Capture the cell that displays the provided text and extract its [X, Y] central coordinate. 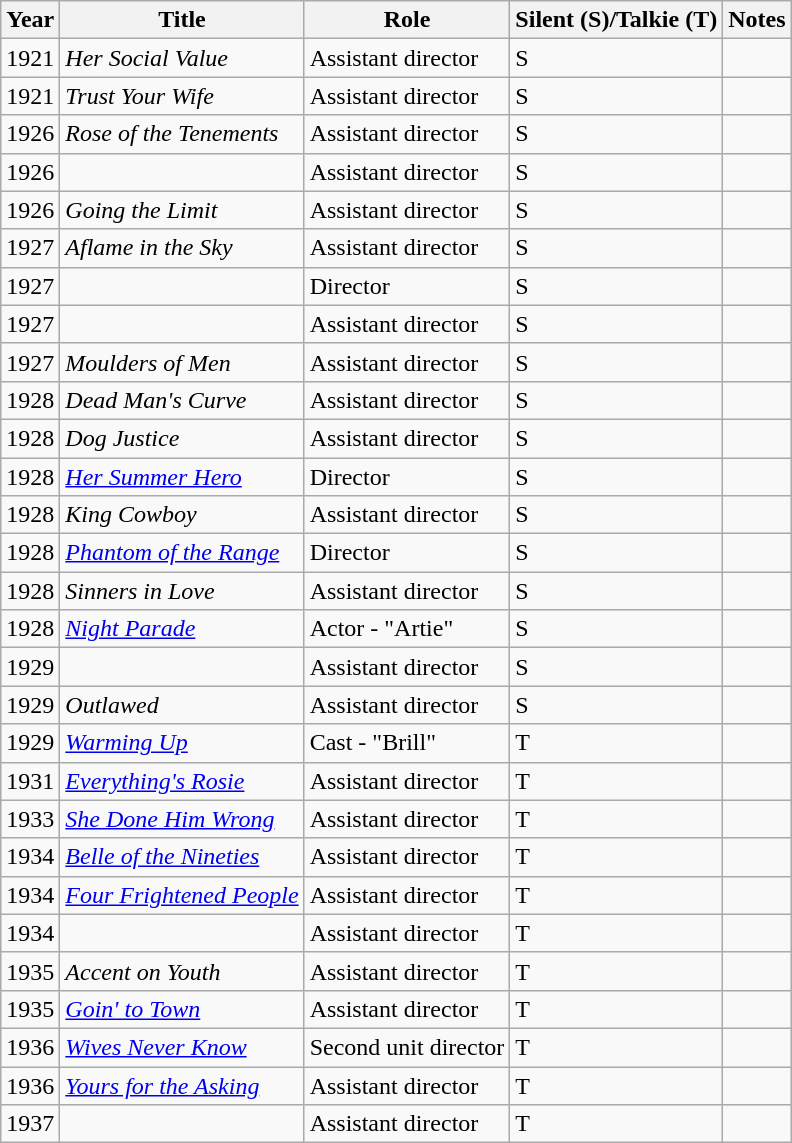
Silent (S)/Talkie (T) [616, 20]
Phantom of the Range [182, 553]
Trust Your Wife [182, 96]
1937 [30, 1124]
Belle of the Nineties [182, 857]
Her Summer Hero [182, 477]
Title [182, 20]
She Done Him Wrong [182, 819]
1933 [30, 819]
Wives Never Know [182, 1047]
Sinners in Love [182, 591]
1931 [30, 781]
Yours for the Asking [182, 1085]
Four Frightened People [182, 895]
Going the Limit [182, 210]
Warming Up [182, 743]
Her Social Value [182, 58]
Night Parade [182, 629]
Aflame in the Sky [182, 248]
Everything's Rosie [182, 781]
Actor - "Artie" [407, 629]
Dog Justice [182, 438]
Moulders of Men [182, 362]
Second unit director [407, 1047]
Year [30, 20]
Dead Man's Curve [182, 400]
Accent on Youth [182, 971]
Rose of the Tenements [182, 134]
Outlawed [182, 705]
Notes [757, 20]
Goin' to Town [182, 1009]
King Cowboy [182, 515]
Cast - "Brill" [407, 743]
Role [407, 20]
